Determine the (X, Y) coordinate at the center of the cell enclosing the given text.  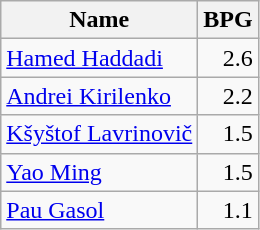
Andrei Kirilenko (100, 96)
2.2 (228, 96)
Pau Gasol (100, 210)
1.1 (228, 210)
Hamed Haddadi (100, 58)
2.6 (228, 58)
Name (100, 20)
Kšyštof Lavrinovič (100, 134)
Yao Ming (100, 172)
BPG (228, 20)
